Capture the cell that displays the provided text and extract its [X, Y] central coordinate. 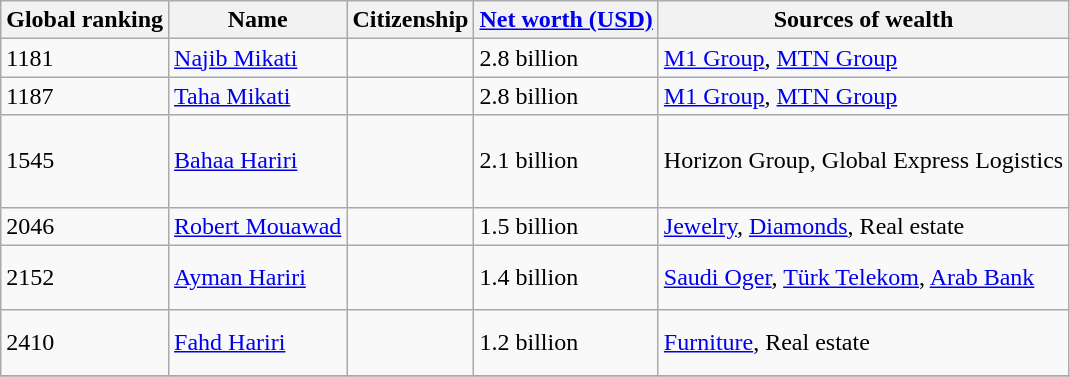
2152 [85, 278]
Saudi Oger, Türk Telekom, Arab Bank [863, 278]
Net worth (USD) [566, 20]
Global ranking [85, 20]
Sources of wealth [863, 20]
Jewelry, Diamonds, Real estate [863, 226]
2046 [85, 226]
Taha Mikati [258, 96]
Fahd Hariri [258, 342]
1.4 billion [566, 278]
Ayman Hariri [258, 278]
1.2 billion [566, 342]
Name [258, 20]
Horizon Group, Global Express Logistics [863, 161]
2.1 billion [566, 161]
1187 [85, 96]
1.5 billion [566, 226]
Najib Mikati [258, 58]
1545 [85, 161]
Robert Mouawad [258, 226]
Bahaa Hariri [258, 161]
2410 [85, 342]
1181 [85, 58]
Citizenship [410, 20]
Furniture, Real estate [863, 342]
